Extract the [X, Y] coordinate from the center of the cell holding the provided text.  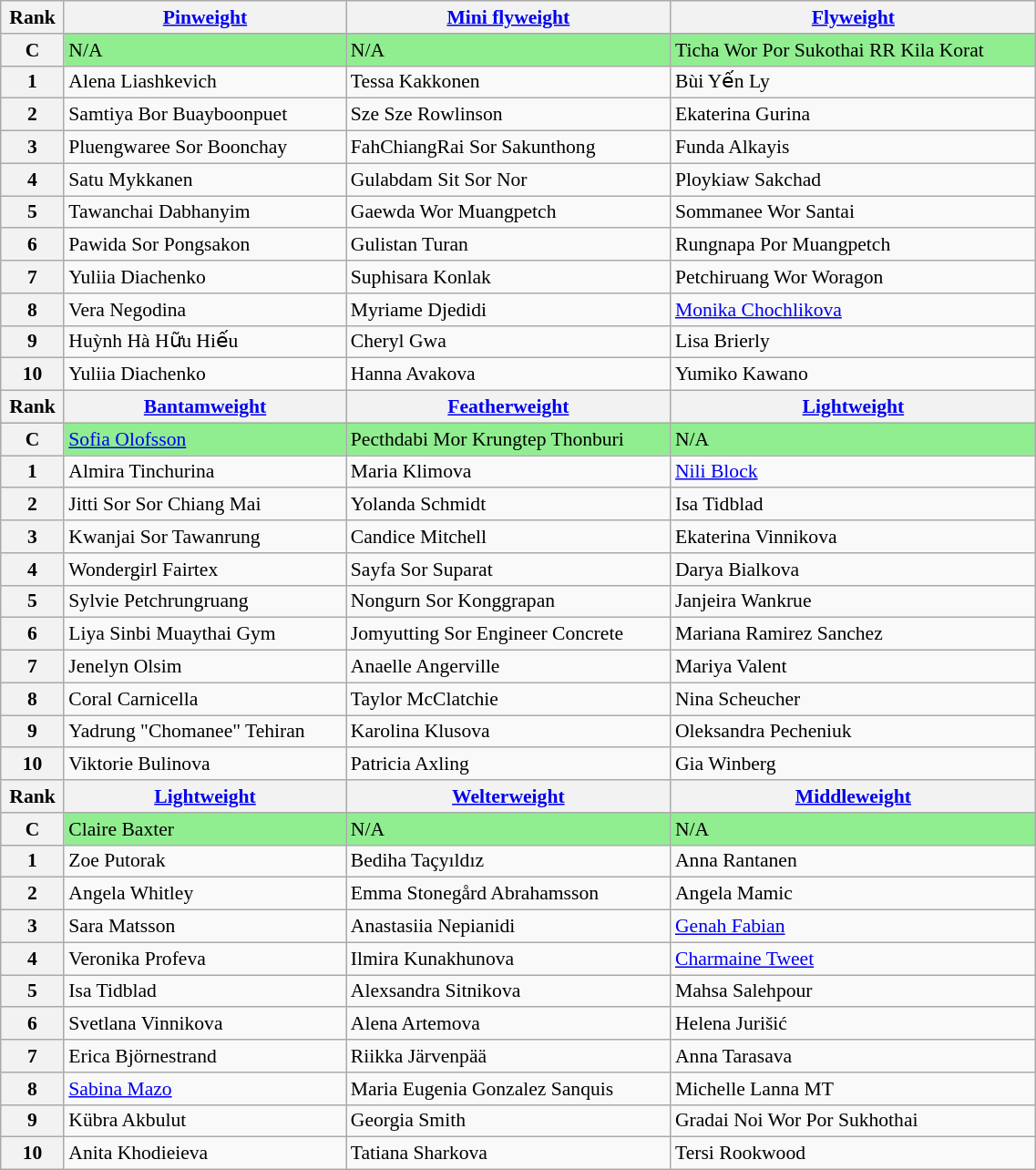
Patricia Axling [508, 765]
Sayfa Sor Suparat [508, 570]
Samtiya Bor Buayboonpuet [204, 115]
Anaelle Angerville [508, 667]
Pecthdabi Mor Krungtep Thonburi [508, 439]
Alena Artemova [508, 1024]
Sara Matsson [204, 927]
Coral Carnicella [204, 699]
Suphisara Konlak [508, 277]
Taylor McClatchie [508, 699]
FahChiangRai Sor Sakunthong [508, 148]
Vera Negodina [204, 310]
Jomyutting Sor Engineer Concrete [508, 634]
Veronika Profeva [204, 959]
Pawida Sor Pongsakon [204, 245]
Huỳnh Hà Hữu Hiếu [204, 342]
Bantamweight [204, 407]
Funda Alkayis [853, 148]
Svetlana Vinnikova [204, 1024]
Sylvie Petchrungruang [204, 601]
Viktorie Bulinova [204, 765]
Liya Sinbi Muaythai Gym [204, 634]
Darya Bialkova [853, 570]
Candice Mitchell [508, 537]
Zoe Putorak [204, 861]
Gulistan Turan [508, 245]
Sommanee Wor Santai [853, 212]
Sabina Mazo [204, 1089]
Claire Baxter [204, 829]
Alexsandra Sitnikova [508, 991]
Maria Eugenia Gonzalez Sanquis [508, 1089]
Wondergirl Fairtex [204, 570]
Ilmira Kunakhunova [508, 959]
Nongurn Sor Konggrapan [508, 601]
Riikka Järvenpää [508, 1056]
Gia Winberg [853, 765]
Yolanda Schmidt [508, 505]
Tessa Kakkonen [508, 82]
Ploykiaw Sakchad [853, 180]
Lisa Brierly [853, 342]
Ticha Wor Por Sukothai RR Kila Korat [853, 50]
Oleksandra Pecheniuk [853, 732]
Bùi Yến Ly [853, 82]
Sofia Olofsson [204, 439]
Almira Tinchurina [204, 472]
Featherweight [508, 407]
Kwanjai Sor Tawanrung [204, 537]
Anastasiia Nepianidi [508, 927]
Kübra Akbulut [204, 1121]
Bediha Taçyıldız [508, 861]
Mariya Valent [853, 667]
Ekaterina Vinnikova [853, 537]
Mini flyweight [508, 17]
Anita Khodieieva [204, 1154]
Petchiruang Wor Woragon [853, 277]
Alena Liashkevich [204, 82]
Genah Fabian [853, 927]
Gulabdam Sit Sor Nor [508, 180]
Anna Tarasava [853, 1056]
Sze Sze Rowlinson [508, 115]
Cheryl Gwa [508, 342]
Mariana Ramirez Sanchez [853, 634]
Janjeira Wankrue [853, 601]
Erica Björnestrand [204, 1056]
Maria Klimova [508, 472]
Pinweight [204, 17]
Tawanchai Dabhanyim [204, 212]
Angela Mamic [853, 894]
Nili Block [853, 472]
Welterweight [508, 796]
Ekaterina Gurina [853, 115]
Gradai Noi Wor Por Sukhothai [853, 1121]
Monika Chochlikova [853, 310]
Gaewda Wor Muangpetch [508, 212]
Anna Rantanen [853, 861]
Flyweight [853, 17]
Jenelyn Olsim [204, 667]
Mahsa Salehpour [853, 991]
Nina Scheucher [853, 699]
Tatiana Sharkova [508, 1154]
Charmaine Tweet [853, 959]
Middleweight [853, 796]
Helena Jurišić [853, 1024]
Michelle Lanna MT [853, 1089]
Emma Stonegård Abrahamsson [508, 894]
Tersi Rookwood [853, 1154]
Pluengwaree Sor Boonchay [204, 148]
Angela Whitley [204, 894]
Satu Mykkanen [204, 180]
Rungnapa Por Muangpetch [853, 245]
Yadrung "Chomanee" Tehiran [204, 732]
Georgia Smith [508, 1121]
Hanna Avakova [508, 375]
Karolina Klusova [508, 732]
Myriame Djedidi [508, 310]
Jitti Sor Sor Chiang Mai [204, 505]
Yumiko Kawano [853, 375]
